Pinpoint the cell where the given text exists, returning its [x, y] midpoint coordinate. 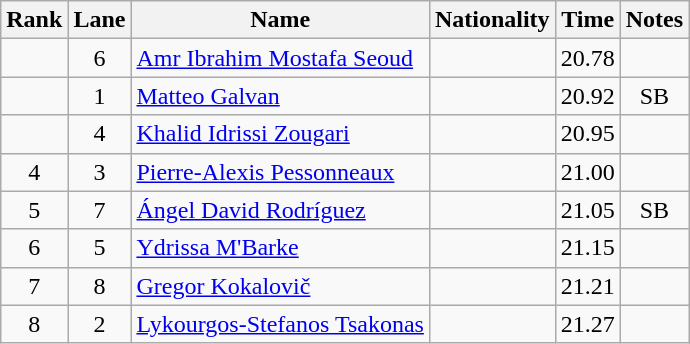
1 [100, 96]
Matteo Galvan [280, 96]
Pierre-Alexis Pessonneaux [280, 172]
Name [280, 20]
21.05 [588, 210]
Notes [654, 20]
Lane [100, 20]
Gregor Kokalovič [280, 286]
Ángel David Rodríguez [280, 210]
21.00 [588, 172]
21.21 [588, 286]
Time [588, 20]
Khalid Idrissi Zougari [280, 134]
Lykourgos-Stefanos Tsakonas [280, 324]
Rank [34, 20]
20.78 [588, 58]
20.92 [588, 96]
20.95 [588, 134]
Nationality [492, 20]
2 [100, 324]
Amr Ibrahim Mostafa Seoud [280, 58]
3 [100, 172]
21.27 [588, 324]
Ydrissa M'Barke [280, 248]
21.15 [588, 248]
